Identify which cell holds the provided text, then report its [x, y] central coordinate. 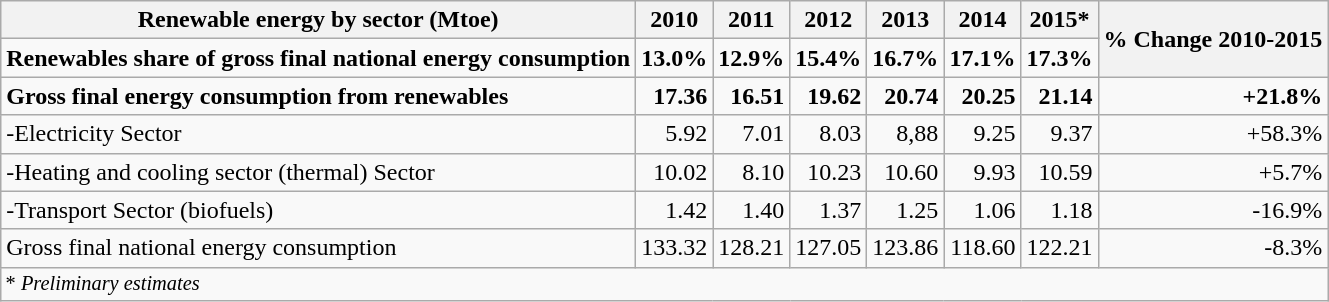
1.40 [752, 210]
10.60 [906, 172]
21.14 [1060, 96]
123.86 [906, 248]
10.59 [1060, 172]
2010 [674, 20]
133.32 [674, 248]
15.4% [828, 58]
128.21 [752, 248]
9.37 [1060, 134]
2011 [752, 20]
+5.7% [1213, 172]
Gross final national energy consumption [318, 248]
1.18 [1060, 210]
9.25 [982, 134]
Renewables share of gross final national energy consumption [318, 58]
-16.9% [1213, 210]
-Heating and cooling sector (thermal) Sector [318, 172]
2013 [906, 20]
1.42 [674, 210]
17.1% [982, 58]
17.3% [1060, 58]
16.7% [906, 58]
Renewable energy by sector (Mtoe) [318, 20]
10.02 [674, 172]
+21.8% [1213, 96]
2015* [1060, 20]
9.93 [982, 172]
19.62 [828, 96]
1.37 [828, 210]
118.60 [982, 248]
122.21 [1060, 248]
2014 [982, 20]
10.23 [828, 172]
-8.3% [1213, 248]
-Electricity Sector [318, 134]
16.51 [752, 96]
* Preliminary estimates [664, 284]
20.25 [982, 96]
1.25 [906, 210]
12.9% [752, 58]
Gross final energy consumption from renewables [318, 96]
20.74 [906, 96]
-Transport Sector (biofuels) [318, 210]
8,88 [906, 134]
+58.3% [1213, 134]
13.0% [674, 58]
17.36 [674, 96]
1.06 [982, 210]
7.01 [752, 134]
5.92 [674, 134]
2012 [828, 20]
127.05 [828, 248]
% Change 2010-2015 [1213, 39]
8.03 [828, 134]
8.10 [752, 172]
